Provide the [X, Y] coordinate of the cell's center where the given text is located.  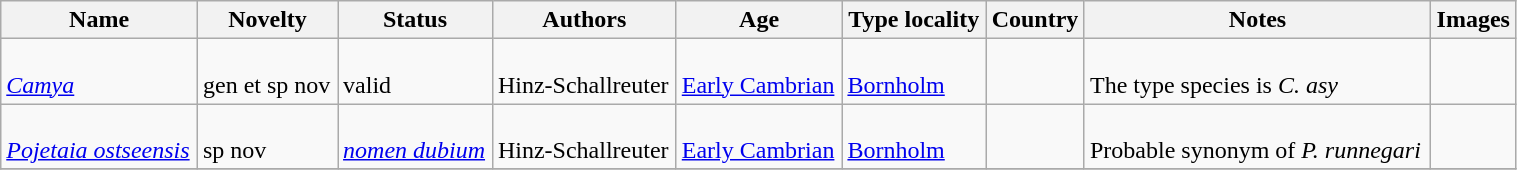
Pojetaia ostseensis [100, 136]
Country [1036, 20]
valid [416, 72]
Novelty [267, 20]
Authors [584, 20]
Images [1474, 20]
Probable synonym of P. runnegari [1257, 136]
Name [100, 20]
Status [416, 20]
nomen dubium [416, 136]
gen et sp nov [267, 72]
sp nov [267, 136]
The type species is C. asy [1257, 72]
Age [759, 20]
Type locality [914, 20]
Notes [1257, 20]
Camya [100, 72]
